Determine the [x, y] coordinate at the center of the cell enclosing the given text.  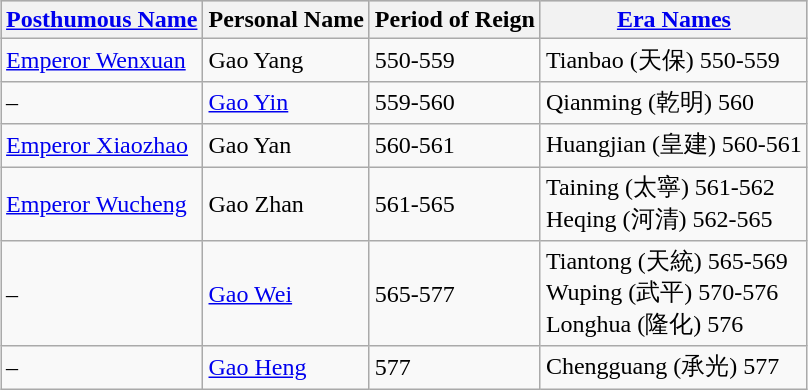
559-560 [454, 102]
Gao Wei [286, 294]
Gao Heng [286, 368]
Tianbao (天保) 550-559 [674, 60]
Huangjian (皇建) 560-561 [674, 146]
565-577 [454, 294]
Emperor Wenxuan [102, 60]
Qianming (乾明) 560 [674, 102]
Gao Yan [286, 146]
Emperor Xiaozhao [102, 146]
Gao Zhan [286, 203]
Gao Yin [286, 102]
Posthumous Name [102, 20]
Era Names [674, 20]
560-561 [454, 146]
561-565 [454, 203]
Emperor Wucheng [102, 203]
Gao Yang [286, 60]
Period of Reign [454, 20]
550-559 [454, 60]
577 [454, 368]
Taining (太寧) 561-562Heqing (河清) 562-565 [674, 203]
Tiantong (天統) 565-569Wuping (武平) 570-576Longhua (隆化) 576 [674, 294]
Personal Name [286, 20]
Chengguang (承光) 577 [674, 368]
